For the text-containing cell, return its midpoint in [X, Y] coordinate format. 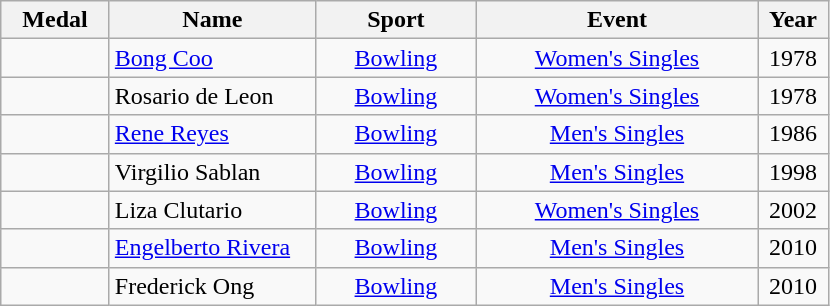
Name [212, 20]
1986 [794, 134]
Liza Clutario [212, 210]
1998 [794, 172]
2002 [794, 210]
Bong Coo [212, 58]
Medal [56, 20]
Virgilio Sablan [212, 172]
Event [616, 20]
Engelberto Rivera [212, 248]
Rene Reyes [212, 134]
Year [794, 20]
Frederick Ong [212, 286]
Rosario de Leon [212, 96]
Sport [396, 20]
